Identify which cell holds the provided text, then report its [X, Y] central coordinate. 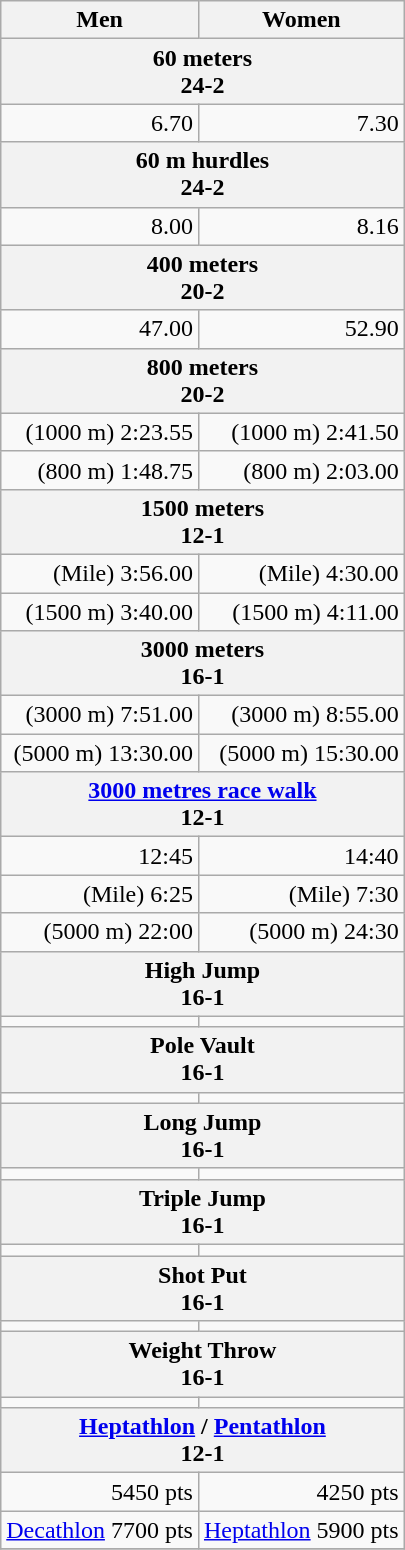
Men [100, 20]
7.30 [301, 123]
Weight Throw16-1 [202, 1364]
(1500 m) 3:40.00 [100, 611]
(5000 m) 13:30.00 [100, 753]
1500 meters12-1 [202, 522]
(Mile) 7:30 [301, 894]
3000 meters16-1 [202, 664]
(5000 m) 22:00 [100, 932]
Decathlon 7700 pts [100, 1530]
12:45 [100, 856]
(Mile) 4:30.00 [301, 573]
(Mile) 3:56.00 [100, 573]
Shot Put16-1 [202, 1288]
Pole Vault16-1 [202, 1060]
Women [301, 20]
6.70 [100, 123]
Heptathlon / Pentathlon12-1 [202, 1440]
4250 pts [301, 1492]
47.00 [100, 329]
8.16 [301, 226]
Triple Jump16-1 [202, 1212]
800 meters20-2 [202, 380]
High Jump16-1 [202, 984]
(5000 m) 15:30.00 [301, 753]
5450 pts [100, 1492]
52.90 [301, 329]
60 m hurdles24-2 [202, 174]
(1000 m) 2:41.50 [301, 432]
(Mile) 6:25 [100, 894]
(1000 m) 2:23.55 [100, 432]
Long Jump16-1 [202, 1136]
(800 m) 2:03.00 [301, 470]
(800 m) 1:48.75 [100, 470]
8.00 [100, 226]
(1500 m) 4:11.00 [301, 611]
3000 metres race walk12-1 [202, 804]
(5000 m) 24:30 [301, 932]
(3000 m) 8:55.00 [301, 715]
60 meters24-2 [202, 72]
(3000 m) 7:51.00 [100, 715]
400 meters20-2 [202, 278]
14:40 [301, 856]
Heptathlon 5900 pts [301, 1530]
